From the cell containing the given text, extract its center point as (x, y) coordinate. 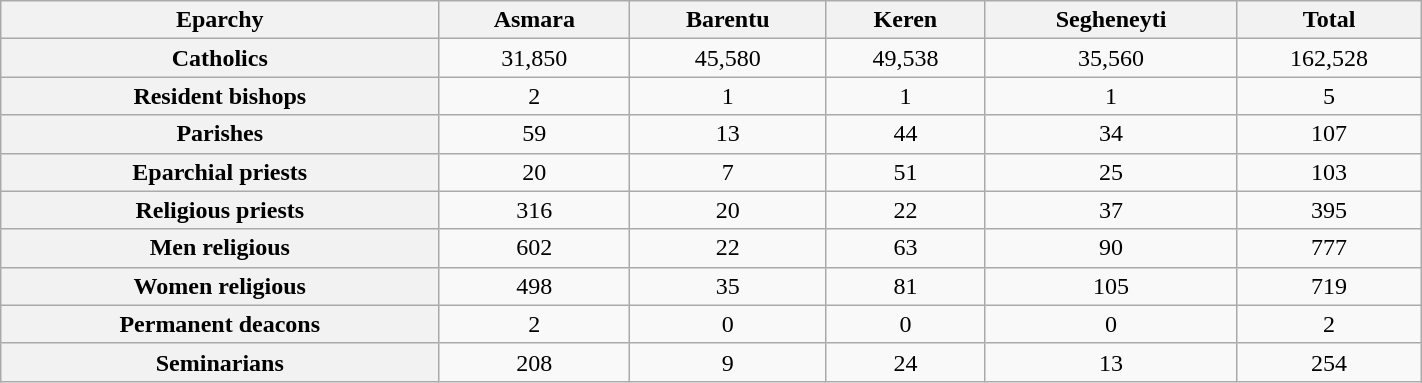
31,850 (534, 58)
7 (728, 172)
Catholics (220, 58)
103 (1329, 172)
5 (1329, 96)
25 (1111, 172)
Parishes (220, 134)
Barentu (728, 20)
Resident bishops (220, 96)
107 (1329, 134)
Seminarians (220, 362)
208 (534, 362)
59 (534, 134)
Asmara (534, 20)
498 (534, 286)
44 (906, 134)
24 (906, 362)
81 (906, 286)
63 (906, 248)
Segheneyti (1111, 20)
602 (534, 248)
719 (1329, 286)
Eparchy (220, 20)
Men religious (220, 248)
395 (1329, 210)
Eparchial priests (220, 172)
Religious priests (220, 210)
777 (1329, 248)
35,560 (1111, 58)
34 (1111, 134)
37 (1111, 210)
162,528 (1329, 58)
45,580 (728, 58)
Keren (906, 20)
254 (1329, 362)
Permanent deacons (220, 324)
35 (728, 286)
49,538 (906, 58)
105 (1111, 286)
51 (906, 172)
Total (1329, 20)
90 (1111, 248)
Women religious (220, 286)
9 (728, 362)
316 (534, 210)
